Detect which cell encompasses the target text, then output its (X, Y) center coordinate. 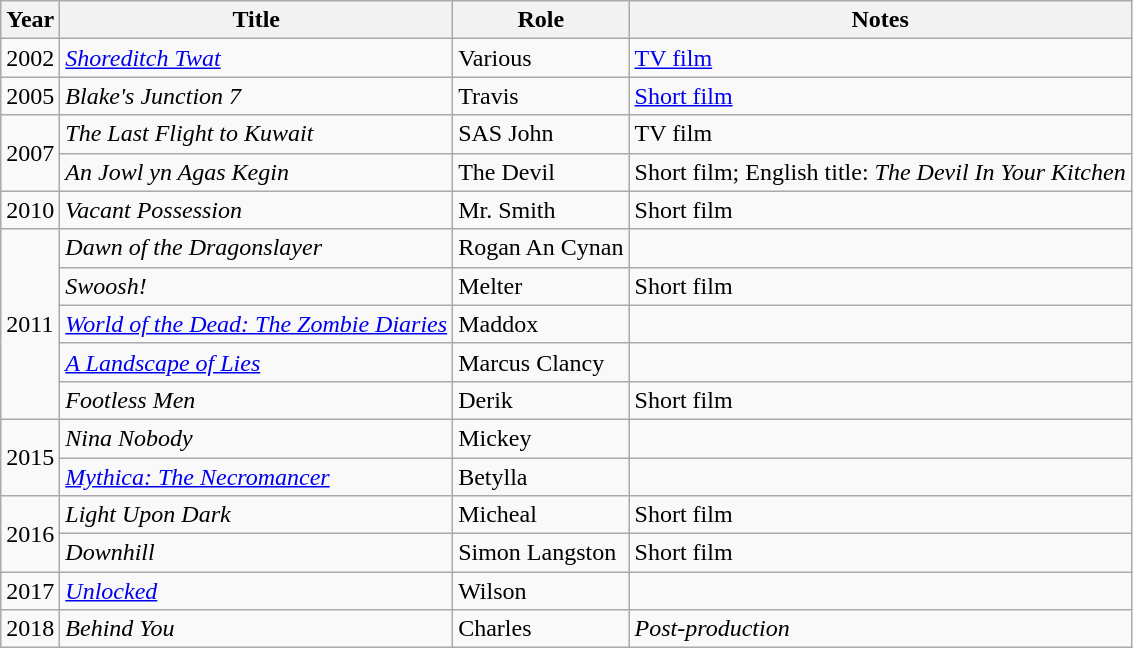
Post-production (880, 629)
Mythica: The Necromancer (256, 477)
2011 (30, 324)
Charles (541, 629)
Derik (541, 400)
2005 (30, 96)
Rogan An Cynan (541, 248)
Unlocked (256, 591)
2018 (30, 629)
Role (541, 20)
World of the Dead: The Zombie Diaries (256, 324)
Melter (541, 286)
Notes (880, 20)
2002 (30, 58)
Title (256, 20)
Nina Nobody (256, 438)
Light Upon Dark (256, 515)
Blake's Junction 7 (256, 96)
Short film; English title: The Devil In Your Kitchen (880, 172)
An Jowl yn Agas Kegin (256, 172)
2016 (30, 534)
Various (541, 58)
2017 (30, 591)
The Devil (541, 172)
Betylla (541, 477)
Year (30, 20)
2010 (30, 210)
Mr. Smith (541, 210)
Simon Langston (541, 553)
The Last Flight to Kuwait (256, 134)
Footless Men (256, 400)
Behind You (256, 629)
2007 (30, 153)
Micheal (541, 515)
Wilson (541, 591)
2015 (30, 457)
Downhill (256, 553)
Maddox (541, 324)
Swoosh! (256, 286)
Shoreditch Twat (256, 58)
Travis (541, 96)
A Landscape of Lies (256, 362)
Vacant Possession (256, 210)
Dawn of the Dragonslayer (256, 248)
SAS John (541, 134)
Marcus Clancy (541, 362)
Mickey (541, 438)
